Provide the (x, y) coordinate of the cell's center where the given text is located.  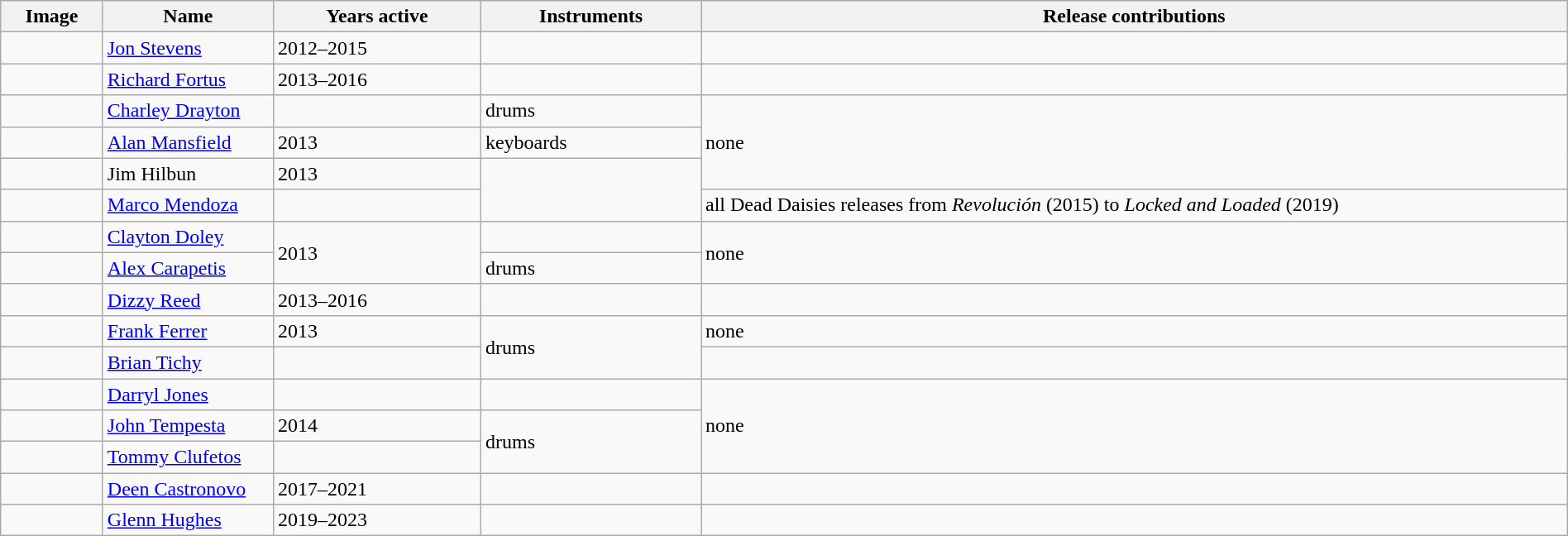
Charley Drayton (188, 111)
2019–2023 (377, 520)
2012–2015 (377, 48)
Marco Mendoza (188, 205)
keyboards (590, 142)
Clayton Doley (188, 237)
Frank Ferrer (188, 331)
all Dead Daisies releases from Revolución (2015) to Locked and Loaded (2019) (1135, 205)
Jim Hilbun (188, 174)
Jon Stevens (188, 48)
Alex Carapetis (188, 268)
Years active (377, 17)
Richard Fortus (188, 79)
Instruments (590, 17)
Darryl Jones (188, 395)
Brian Tichy (188, 362)
John Tempesta (188, 426)
Release contributions (1135, 17)
Tommy Clufetos (188, 457)
Dizzy Reed (188, 299)
2014 (377, 426)
Deen Castronovo (188, 489)
Alan Mansfield (188, 142)
Image (52, 17)
Name (188, 17)
2017–2021 (377, 489)
Glenn Hughes (188, 520)
